Scan for the cell matching the given text and deliver its [X, Y] coordinate at center. 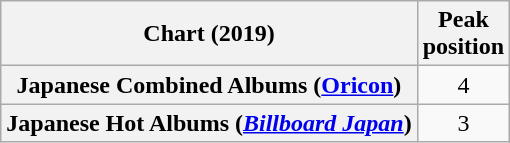
4 [463, 85]
Japanese Combined Albums (Oricon) [209, 85]
Chart (2019) [209, 34]
3 [463, 123]
Japanese Hot Albums (Billboard Japan) [209, 123]
Peakposition [463, 34]
